From the cell containing the given text, extract its center point as (x, y) coordinate. 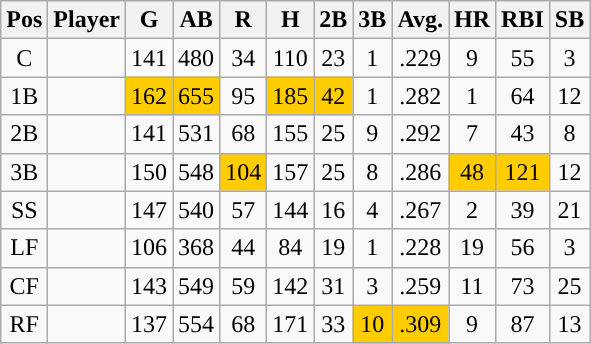
HR (472, 20)
540 (196, 210)
548 (196, 172)
C (24, 58)
.267 (420, 210)
Avg. (420, 20)
87 (523, 324)
LF (24, 248)
44 (244, 248)
34 (244, 58)
150 (150, 172)
.292 (420, 134)
155 (290, 134)
.229 (420, 58)
142 (290, 286)
RF (24, 324)
H (290, 20)
368 (196, 248)
655 (196, 96)
531 (196, 134)
48 (472, 172)
33 (334, 324)
143 (150, 286)
CF (24, 286)
7 (472, 134)
31 (334, 286)
RBI (523, 20)
.282 (420, 96)
147 (150, 210)
95 (244, 96)
64 (523, 96)
SB (569, 20)
144 (290, 210)
Player (87, 20)
1B (24, 96)
185 (290, 96)
R (244, 20)
56 (523, 248)
.286 (420, 172)
.228 (420, 248)
39 (523, 210)
SS (24, 210)
55 (523, 58)
21 (569, 210)
84 (290, 248)
104 (244, 172)
G (150, 20)
171 (290, 324)
2 (472, 210)
.309 (420, 324)
23 (334, 58)
11 (472, 286)
13 (569, 324)
.259 (420, 286)
110 (290, 58)
42 (334, 96)
73 (523, 286)
AB (196, 20)
10 (372, 324)
549 (196, 286)
4 (372, 210)
137 (150, 324)
16 (334, 210)
157 (290, 172)
Pos (24, 20)
43 (523, 134)
106 (150, 248)
59 (244, 286)
480 (196, 58)
121 (523, 172)
57 (244, 210)
554 (196, 324)
162 (150, 96)
